Locate the cell with the specified text and output its [X, Y] center coordinate. 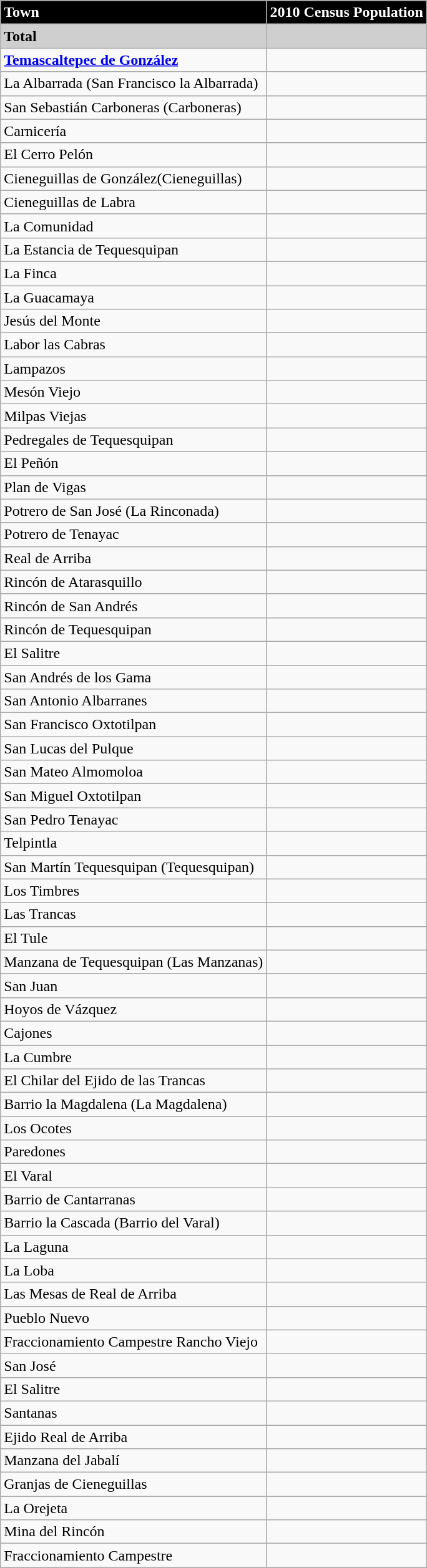
San Sebastián Carboneras (Carboneras) [134, 107]
La Albarrada (San Francisco la Albarrada) [134, 84]
Hoyos de Vázquez [134, 1009]
La Laguna [134, 1247]
Paredones [134, 1152]
Fraccionamiento Campestre [134, 1556]
Lampazos [134, 369]
Total [134, 36]
Las Trancas [134, 914]
El Peñón [134, 463]
San Francisco Oxtotilpan [134, 725]
San Mateo Almomoloa [134, 772]
Rincón de San Andrés [134, 606]
La Finca [134, 273]
Ejido Real de Arriba [134, 1436]
San Andrés de los Gama [134, 677]
La Comunidad [134, 226]
San Juan [134, 985]
Las Mesas de Real de Arriba [134, 1294]
San Lucas del Pulque [134, 748]
San Miguel Oxtotilpan [134, 796]
El Varal [134, 1176]
Granjas de Cieneguillas [134, 1484]
Barrio la Magdalena (La Magdalena) [134, 1105]
Los Timbres [134, 891]
Real de Arriba [134, 558]
Plan de Vigas [134, 487]
Town [134, 12]
Fraccionamiento Campestre Rancho Viejo [134, 1342]
San Pedro Tenayac [134, 820]
La Guacamaya [134, 298]
Cieneguillas de González(Cieneguillas) [134, 178]
Santanas [134, 1413]
2010 Census Population [346, 12]
Potrero de Tenayac [134, 535]
Cieneguillas de Labra [134, 202]
El Cerro Pelón [134, 155]
Potrero de San José (La Rinconada) [134, 511]
Cajones [134, 1033]
San Antonio Albarranes [134, 701]
Manzana del Jabalí [134, 1461]
Jesús del Monte [134, 321]
Telpintla [134, 843]
Los Ocotes [134, 1128]
San José [134, 1365]
Pueblo Nuevo [134, 1318]
Mesón Viejo [134, 392]
Rincón de Tequesquipan [134, 629]
La Estancia de Tequesquipan [134, 249]
San Martín Tequesquipan (Tequesquipan) [134, 867]
La Cumbre [134, 1057]
Temascaltepec de González [134, 60]
El Tule [134, 938]
Barrio de Cantarranas [134, 1199]
Mina del Rincón [134, 1532]
La Loba [134, 1270]
Labor las Cabras [134, 345]
Rincón de Atarasquillo [134, 582]
La Orejeta [134, 1508]
Carnicería [134, 131]
Barrio la Cascada (Barrio del Varal) [134, 1223]
El Chilar del Ejido de las Trancas [134, 1081]
Milpas Viejas [134, 416]
Manzana de Tequesquipan (Las Manzanas) [134, 962]
Pedregales de Tequesquipan [134, 440]
